Output the (X, Y) coordinate of the center of the cell containing the given text.  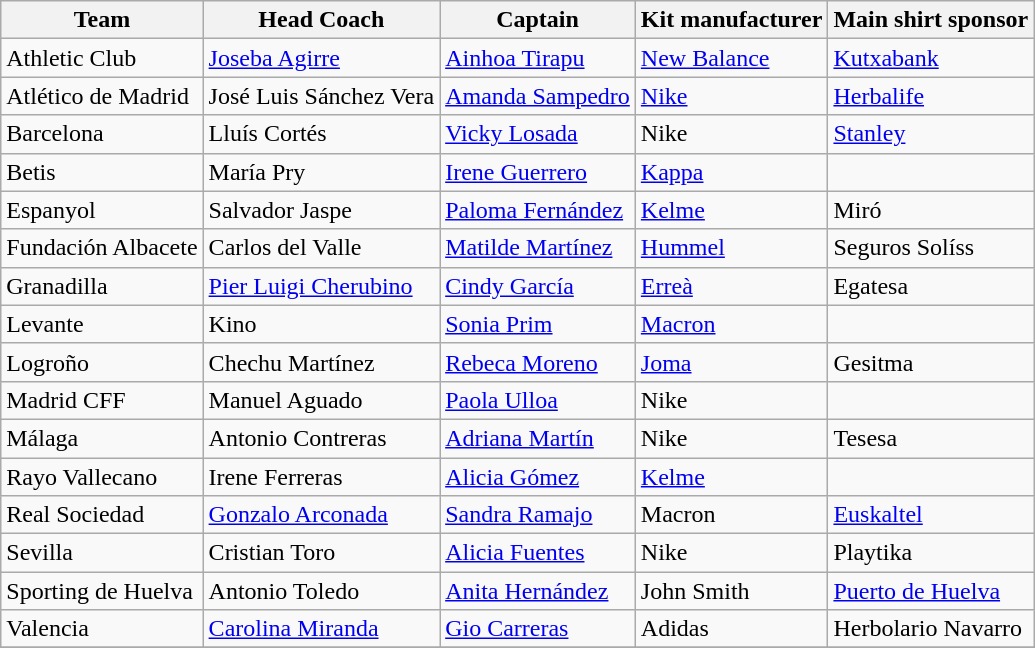
Málaga (102, 438)
Adidas (732, 629)
Ainhoa Tirapu (538, 58)
Cristian Toro (322, 553)
Madrid CFF (102, 400)
Gio Carreras (538, 629)
Kutxabank (931, 58)
José Luis Sánchez Vera (322, 96)
Levante (102, 324)
Alicia Fuentes (538, 553)
Joseba Agirre (322, 58)
Carolina Miranda (322, 629)
Sporting de Huelva (102, 591)
New Balance (732, 58)
John Smith (732, 591)
Paola Ulloa (538, 400)
Irene Ferreras (322, 477)
Egatesa (931, 286)
Puerto de Huelva (931, 591)
Athletic Club (102, 58)
Adriana Martín (538, 438)
Head Coach (322, 20)
Team (102, 20)
Lluís Cortés (322, 134)
Vicky Losada (538, 134)
Erreà (732, 286)
Amanda Sampedro (538, 96)
Anita Hernández (538, 591)
Captain (538, 20)
Sevilla (102, 553)
Real Sociedad (102, 515)
Kino (322, 324)
Betis (102, 172)
Carlos del Valle (322, 248)
Gesitma (931, 362)
Seguros Solíss (931, 248)
Atlético de Madrid (102, 96)
Valencia (102, 629)
Herbalife (931, 96)
Gonzalo Arconada (322, 515)
Main shirt sponsor (931, 20)
Salvador Jaspe (322, 210)
Hummel (732, 248)
Chechu Martínez (322, 362)
Antonio Toledo (322, 591)
Joma (732, 362)
Sonia Prim (538, 324)
Espanyol (102, 210)
Euskaltel (931, 515)
Paloma Fernández (538, 210)
Playtika (931, 553)
Kappa (732, 172)
Sandra Ramajo (538, 515)
Barcelona (102, 134)
Cindy García (538, 286)
Antonio Contreras (322, 438)
Miró (931, 210)
Rebeca Moreno (538, 362)
María Pry (322, 172)
Pier Luigi Cherubino (322, 286)
Granadilla (102, 286)
Matilde Martínez (538, 248)
Rayo Vallecano (102, 477)
Irene Guerrero (538, 172)
Fundación Albacete (102, 248)
Alicia Gómez (538, 477)
Stanley (931, 134)
Manuel Aguado (322, 400)
Kit manufacturer (732, 20)
Logroño (102, 362)
Tesesa (931, 438)
Herbolario Navarro (931, 629)
